Determine the [X, Y] coordinate at the center of the cell enclosing the given text.  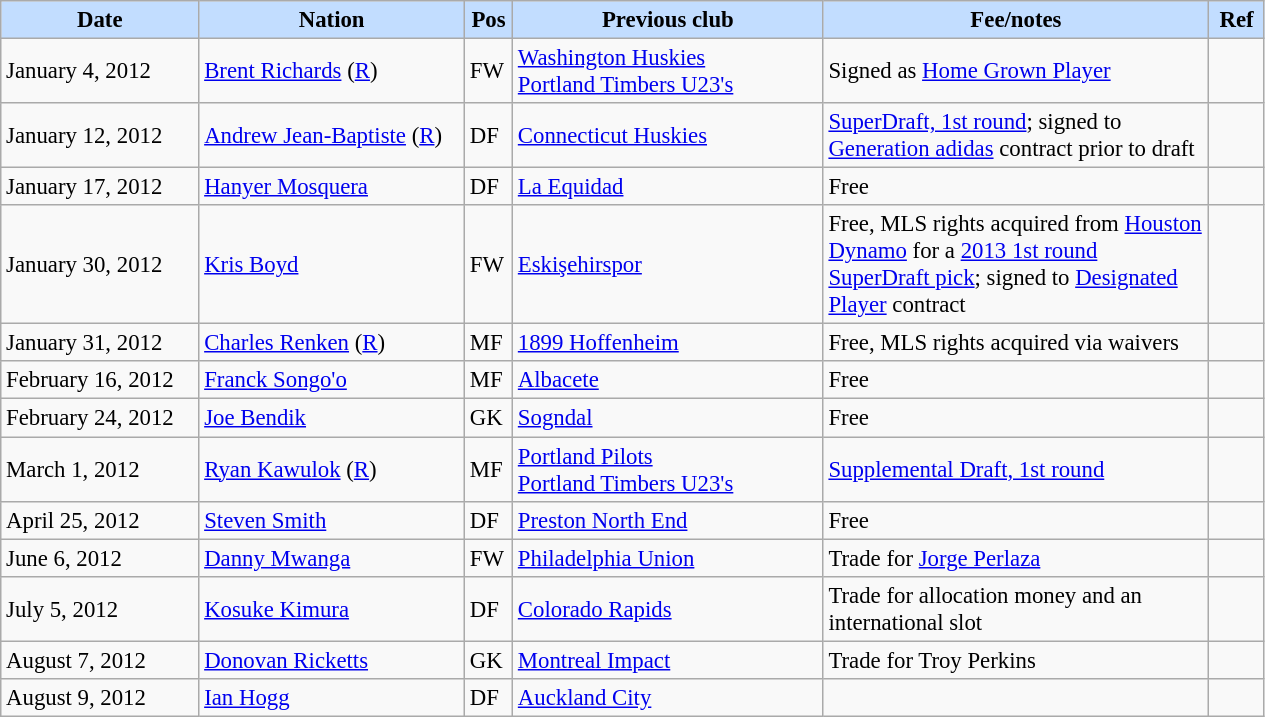
Pos [488, 20]
February 24, 2012 [100, 418]
1899 Hoffenheim [668, 343]
Ian Hogg [332, 698]
June 6, 2012 [100, 558]
Trade for allocation money and an international slot [1016, 608]
Sogndal [668, 418]
Montreal Impact [668, 660]
La Equidad [668, 187]
February 16, 2012 [100, 381]
Charles Renken (R) [332, 343]
Hanyer Mosquera [332, 187]
March 1, 2012 [100, 470]
Fee/notes [1016, 20]
Brent Richards (R) [332, 72]
Nation [332, 20]
January 31, 2012 [100, 343]
Date [100, 20]
Andrew Jean-Baptiste (R) [332, 136]
Donovan Ricketts [332, 660]
Eskişehirspor [668, 264]
Kris Boyd [332, 264]
Joe Bendik [332, 418]
Colorado Rapids [668, 608]
Trade for Troy Perkins [1016, 660]
Ref [1237, 20]
Previous club [668, 20]
January 30, 2012 [100, 264]
Trade for Jorge Perlaza [1016, 558]
Franck Songo'o [332, 381]
Free, MLS rights acquired from Houston Dynamo for a 2013 1st round SuperDraft pick; signed to Designated Player contract [1016, 264]
January 4, 2012 [100, 72]
August 7, 2012 [100, 660]
Albacete [668, 381]
SuperDraft, 1st round; signed to Generation adidas contract prior to draft [1016, 136]
Preston North End [668, 520]
Washington Huskies Portland Timbers U23's [668, 72]
Connecticut Huskies [668, 136]
Ryan Kawulok (R) [332, 470]
Free, MLS rights acquired via waivers [1016, 343]
Auckland City [668, 698]
January 17, 2012 [100, 187]
Philadelphia Union [668, 558]
Supplemental Draft, 1st round [1016, 470]
Signed as Home Grown Player [1016, 72]
April 25, 2012 [100, 520]
January 12, 2012 [100, 136]
Portland Pilots Portland Timbers U23's [668, 470]
Steven Smith [332, 520]
Kosuke Kimura [332, 608]
August 9, 2012 [100, 698]
July 5, 2012 [100, 608]
Danny Mwanga [332, 558]
